Determine the [x, y] coordinate at the center of the cell enclosing the given text.  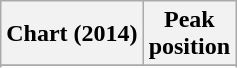
Peakposition [189, 34]
Chart (2014) [72, 34]
